Provide the (X, Y) coordinate of the cell's center where the given text is located.  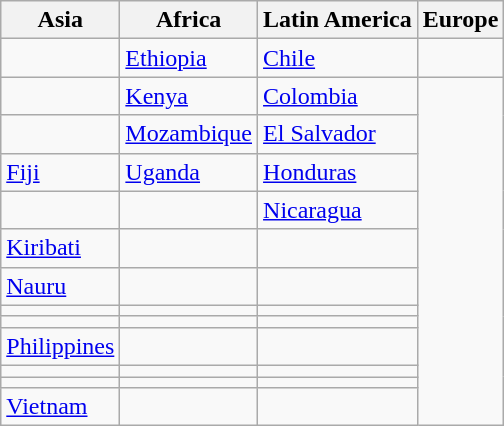
Latin America (338, 20)
Nauru (60, 286)
Europe (460, 20)
Vietnam (60, 407)
Chile (338, 58)
Africa (189, 20)
Honduras (338, 172)
Mozambique (189, 134)
Fiji (60, 172)
Kiribati (60, 248)
Nicaragua (338, 210)
Ethiopia (189, 58)
Uganda (189, 172)
Philippines (60, 346)
Colombia (338, 96)
El Salvador (338, 134)
Kenya (189, 96)
Asia (60, 20)
